Scan for the cell matching the given text and deliver its (X, Y) coordinate at center. 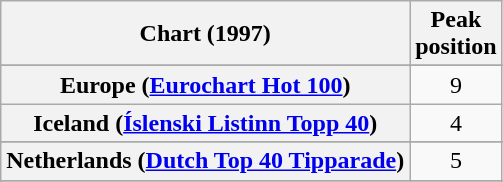
4 (456, 123)
Peakposition (456, 34)
9 (456, 85)
Europe (Eurochart Hot 100) (206, 85)
Iceland (Íslenski Listinn Topp 40) (206, 123)
Chart (1997) (206, 34)
Netherlands (Dutch Top 40 Tipparade) (206, 161)
5 (456, 161)
